Search for the cell housing the specified text and yield its [X, Y] center coordinate. 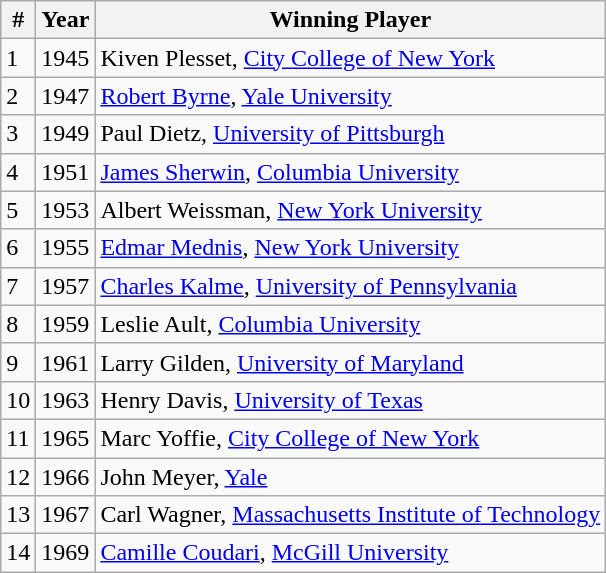
1953 [66, 210]
1969 [66, 553]
1963 [66, 400]
1955 [66, 248]
Charles Kalme, University of Pennsylvania [350, 286]
3 [18, 134]
7 [18, 286]
1965 [66, 438]
Robert Byrne, Yale University [350, 96]
11 [18, 438]
Paul Dietz, University of Pittsburgh [350, 134]
Winning Player [350, 20]
1949 [66, 134]
1967 [66, 515]
1945 [66, 58]
1947 [66, 96]
1951 [66, 172]
Leslie Ault, Columbia University [350, 324]
Year [66, 20]
John Meyer, Yale [350, 477]
12 [18, 477]
1966 [66, 477]
10 [18, 400]
1 [18, 58]
Larry Gilden, University of Maryland [350, 362]
Albert Weissman, New York University [350, 210]
6 [18, 248]
2 [18, 96]
13 [18, 515]
1959 [66, 324]
Kiven Plesset, City College of New York [350, 58]
8 [18, 324]
Edmar Mednis, New York University [350, 248]
9 [18, 362]
1961 [66, 362]
5 [18, 210]
4 [18, 172]
James Sherwin, Columbia University [350, 172]
1957 [66, 286]
Carl Wagner, Massachusetts Institute of Technology [350, 515]
14 [18, 553]
Henry Davis, University of Texas [350, 400]
# [18, 20]
Camille Coudari, McGill University [350, 553]
Marc Yoffie, City College of New York [350, 438]
